Scan for the cell matching the given text and deliver its (X, Y) coordinate at center. 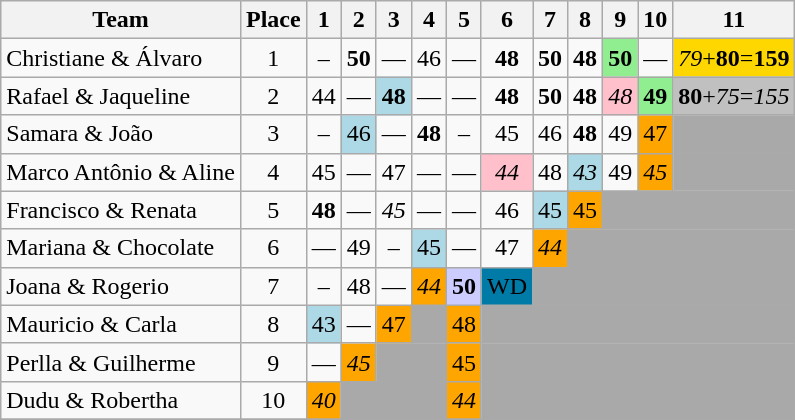
Mauricio & Carla (121, 324)
79+80=159 (734, 58)
Joana & Rogerio (121, 286)
Dudu & Robertha (121, 400)
Marco Antônio & Aline (121, 172)
Samara & João (121, 134)
Mariana & Chocolate (121, 248)
Place (273, 20)
Rafael & Jaqueline (121, 96)
Perlla & Guilherme (121, 362)
40 (324, 400)
Christiane & Álvaro (121, 58)
80+75=155 (734, 96)
WD (506, 286)
Team (121, 20)
Francisco & Renata (121, 210)
11 (734, 20)
